Pinpoint the cell where the given text exists, returning its (x, y) midpoint coordinate. 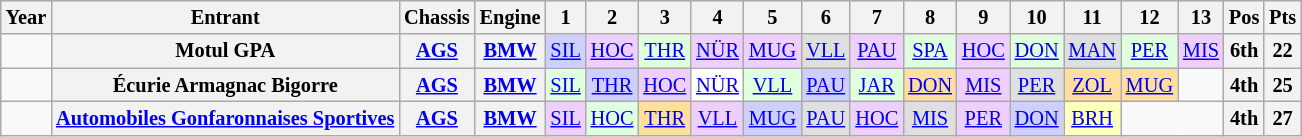
Year (26, 17)
Motul GPA (225, 51)
5 (772, 17)
1 (565, 17)
JAR (876, 85)
8 (930, 17)
Entrant (225, 17)
BRH (1092, 118)
Chassis (436, 17)
2 (612, 17)
6th (1244, 51)
Engine (510, 17)
3 (664, 17)
Pos (1244, 17)
22 (1282, 51)
Écurie Armagnac Bigorre (225, 85)
27 (1282, 118)
Pts (1282, 17)
SPA (930, 51)
4 (718, 17)
12 (1150, 17)
ZOL (1092, 85)
9 (984, 17)
6 (826, 17)
13 (1201, 17)
Automobiles Gonfaronnaises Sportives (225, 118)
7 (876, 17)
MAN (1092, 51)
11 (1092, 17)
25 (1282, 85)
10 (1037, 17)
